From the cell containing the given text, extract its center point as [X, Y] coordinate. 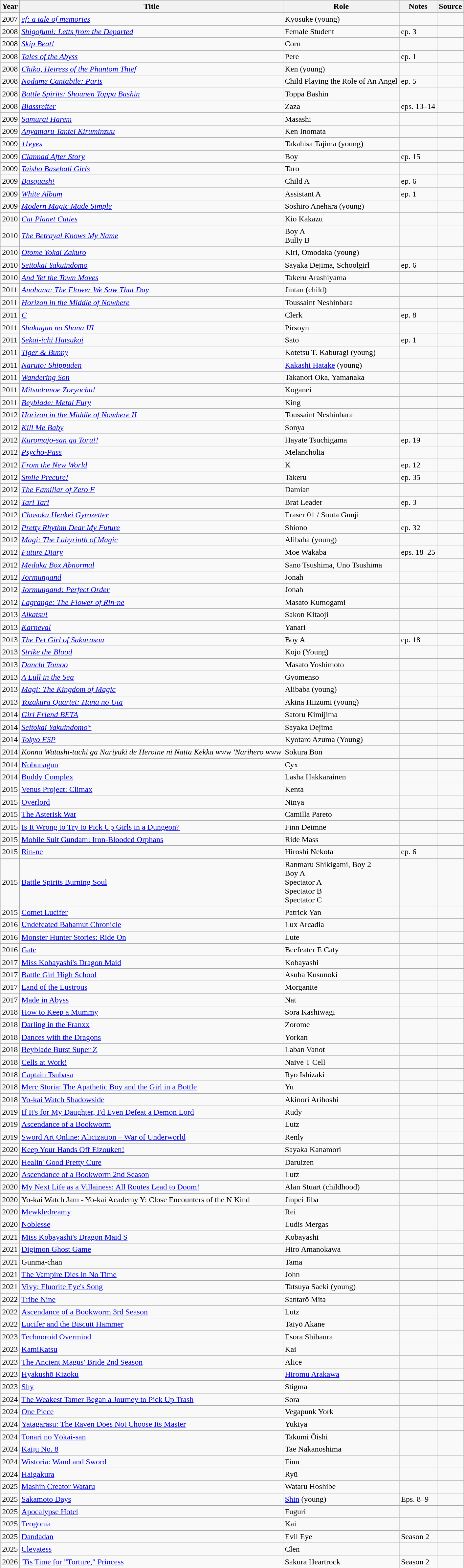
Lux Arcadia [341, 925]
Notes [418, 7]
Clevatess [151, 1549]
Apocalypse Hotel [151, 1512]
Pirsoyn [341, 327]
And Yet the Town Moves [151, 278]
Clerk [341, 315]
Strike the Blood [151, 652]
Digimon Ghost Game [151, 1249]
Gyomenso [341, 677]
Ascendance of a Bookworm [151, 1124]
Taisho Baseball Girls [151, 169]
Miss Kobayashi's Dragon Maid S [151, 1237]
From the New World [151, 465]
Ken Inomata [341, 131]
Vegapunk York [341, 1412]
The Vampire Dies in No Time [151, 1274]
Healin' Good Pretty Cure [151, 1162]
Zorome [341, 1025]
'Tis Time for "Torture," Princess [151, 1561]
Laban Vanot [341, 1050]
Source [451, 7]
Sword Art Online: Alicization – War of Underworld [151, 1137]
Mitsudomoe Zoryochu! [151, 390]
Pere [341, 56]
Masato Yoshimoto [341, 665]
Tae Nakanoshima [341, 1449]
King [341, 402]
Jintan (child) [341, 290]
Esora Shibaura [341, 1337]
Gate [151, 950]
Patrick Yan [341, 912]
Takumi Ōishi [341, 1437]
Koganei [341, 390]
Kyotaro Azuma (Young) [341, 739]
Masato Kumogami [341, 602]
Horizon in the Middle of Nowhere [151, 302]
Takeru [341, 477]
Corn [341, 44]
2007 [10, 19]
Kojo (Young) [341, 652]
Shigofumi: Letts from the Departed [151, 31]
Hiromu Arakawa [341, 1374]
ep. 8 [418, 315]
Captain Tsubasa [151, 1075]
Ranmaru Shikigami, Boy 2Boy ASpectator ASpectator BSpectator C [341, 882]
Ken (young) [341, 69]
Soshiro Anehara (young) [341, 206]
Child Playing the Role of An Angel [341, 81]
Camilla Pareto [341, 815]
Kuromajo-san ga Toru!! [151, 440]
The Asterisk War [151, 815]
Dandadan [151, 1537]
Lucifer and the Biscuit Hammer [151, 1324]
Clen [341, 1549]
Horizon in the Middle of Nowhere II [151, 415]
Kyosuke (young) [341, 19]
Alice [341, 1362]
Miss Kobayashi's Dragon Maid [151, 962]
Title [151, 7]
Daruizen [341, 1162]
Magi: The Labyrinth of Magic [151, 540]
John [341, 1274]
Taro [341, 169]
eps. 13–14 [418, 106]
Sayaka Kanamori [341, 1149]
Sora Kashiwagi [341, 1012]
Is It Wrong to Try to Pick Up Girls in a Dungeon? [151, 827]
Magi: The Kingdom of Magic [151, 690]
Shiono [341, 527]
Shin (young) [341, 1499]
Comet Lucifer [151, 912]
Brat Leader [341, 502]
Battle Spirits: Shounen Toppa Bashin [151, 94]
11eyes [151, 144]
Modern Magic Made Simple [151, 206]
Undefeated Bahamut Chronicle [151, 925]
Seitokai Yakuindomo* [151, 727]
Mashin Creator Wataru [151, 1487]
Takeru Arashiyama [341, 278]
Dances with the Dragons [151, 1037]
C [151, 315]
Rei [341, 1212]
Nobunagun [151, 765]
Shy [151, 1387]
Blassreiter [151, 106]
ep. 5 [418, 81]
Beefeater E Caty [341, 950]
ep. 19 [418, 440]
Merc Storia: The Apathetic Boy and the Girl in a Bottle [151, 1087]
Melancholia [341, 452]
Ryū [341, 1474]
Damian [341, 490]
Chosoku Henkei Gyrozetter [151, 515]
Ascendance of a Bookworm 2nd Season [151, 1174]
Cells at Work! [151, 1062]
Lute [341, 937]
Anohana: The Flower We Saw That Day [151, 290]
Battle Spirits Burning Soul [151, 882]
The Familiar of Zero F [151, 490]
Tonari no Yōkai-san [151, 1437]
Chiko, Heiress of the Phantom Thief [151, 69]
Seitokai Yakuindomo [151, 265]
Sakon Kitaoji [341, 615]
ep. 32 [418, 527]
Fuguri [341, 1512]
Gunma-chan [151, 1262]
Asuha Kusunoki [341, 975]
Made in Abyss [151, 1000]
Sokura Bon [341, 752]
Basquash! [151, 181]
Alan Stuart (childhood) [341, 1187]
Satoru Kimijima [341, 714]
Kenta [341, 790]
Tales of the Abyss [151, 56]
Tari Tari [151, 502]
Yukiya [341, 1424]
Toppa Bashin [341, 94]
Land of the Lustrous [151, 987]
A Lull in the Sea [151, 677]
Nat [341, 1000]
Naruto: Shippuden [151, 365]
Tribe Nine [151, 1299]
Female Student [341, 31]
Wataru Hoshibe [341, 1487]
The Weakest Tamer Began a Journey to Pick Up Trash [151, 1399]
Ascendance of a Bookworm 3rd Season [151, 1312]
Anyamaru Tantei Kiruminzuu [151, 131]
Psycho-Pass [151, 452]
Sato [341, 340]
Zaza [341, 106]
Wistoria: Wand and Sword [151, 1462]
Hiroshi Nekota [341, 852]
Keep Your Hands Off Eizouken! [151, 1149]
ep. 15 [418, 156]
ef: a tale of memories [151, 19]
Lagrange: The Flower of Rin-ne [151, 602]
Samurai Harem [151, 119]
Lasha Hakkarainen [341, 777]
The Pet Girl of Sakurasou [151, 640]
Wandering Son [151, 378]
Assistant A [341, 194]
Teogonia [151, 1524]
The Betrayal Knows My Name [151, 236]
KamiKatsu [151, 1349]
Akinori Arihoshi [341, 1100]
Skip Beat! [151, 44]
Sayaka Dejima [341, 727]
Ludis Mergas [341, 1225]
Beyblade Burst Super Z [151, 1050]
Hyakushō Kizoku [151, 1374]
Morganite [341, 987]
Masashi [341, 119]
Sonya [341, 427]
Boy ABully B [341, 236]
Yo-kai Watch Jam - Yo-kai Academy Y: Close Encounters of the N Kind [151, 1200]
Yo-kai Watch Shadowside [151, 1100]
If It's for My Daughter, I'd Even Defeat a Demon Lord [151, 1112]
Vivy: Fluorite Eye's Song [151, 1287]
Nodame Cantabile: Paris [151, 81]
Finn Deimne [341, 827]
Yorkan [341, 1037]
Takanori Oka, Yamanaka [341, 378]
ep. 12 [418, 465]
How to Keep a Mummy [151, 1012]
Yanari [341, 627]
Rudy [341, 1112]
Akina Hiizumi (young) [341, 702]
2026 [10, 1561]
Battle Girl High School [151, 975]
Cyx [341, 765]
Ride Mass [341, 839]
Moe Wakaba [341, 552]
Rin-ne [151, 852]
Sano Tsushima, Uno Tsushima [341, 565]
Kotetsu T. Kaburagi (young) [341, 352]
Future Diary [151, 552]
Medaka Box Abnormal [151, 565]
Konna Watashi-tachi ga Nariyuki de Heroine ni Natta Kekka www 'Narihero www [151, 752]
Haigakura [151, 1474]
Karneval [151, 627]
Tokyo ESP [151, 739]
Hayate Tsuchigama [341, 440]
Yatagarasu: The Raven Does Not Choose Its Master [151, 1424]
Eps. 8–9 [418, 1499]
Santarō Mita [341, 1299]
Darling in the Franxx [151, 1025]
Smile Precure! [151, 477]
Ninya [341, 802]
Danchi Tomoo [151, 665]
Sakura Heartrock [341, 1561]
ep. 35 [418, 477]
Buddy Complex [151, 777]
Kio Kakazu [341, 219]
Evil Eye [341, 1537]
Tama [341, 1262]
Girl Friend BETA [151, 714]
Boy [341, 156]
Sakamoto Days [151, 1499]
My Next Life as a Villainess: All Routes Lead to Doom! [151, 1187]
Tiger & Bunny [151, 352]
Aikatsu! [151, 615]
Stigma [341, 1387]
Kill Me Baby [151, 427]
The Ancient Magus' Bride 2nd Season [151, 1362]
Technoroid Overmind [151, 1337]
Cat Planet Cuties [151, 219]
Sayaka Dejima, Schoolgirl [341, 265]
Jinpei Jiba [341, 1200]
Eraser 01 / Souta Gunji [341, 515]
Jormungand: Perfect Order [151, 590]
K [341, 465]
Yozakura Quartet: Hana no Uta [151, 702]
Monster Hunter Stories: Ride On [151, 937]
eps. 18–25 [418, 552]
Venus Project: Climax [151, 790]
Renly [341, 1137]
One Piece [151, 1412]
Overlord [151, 802]
Naive T Cell [341, 1062]
Beyblade: Metal Fury [151, 402]
Shakugan no Shana III [151, 327]
Role [341, 7]
Finn [341, 1462]
Jormungand [151, 577]
Otome Yokai Zakuro [151, 253]
Boy A [341, 640]
Kiri, Omodaka (young) [341, 253]
ep. 18 [418, 640]
Kakashi Hatake (young) [341, 365]
Takahisa Tajima (young) [341, 144]
Mobile Suit Gundam: Iron-Blooded Orphans [151, 839]
Kaiju No. 8 [151, 1449]
Hiro Amanokawa [341, 1249]
Ryo Ishizaki [341, 1075]
Mewkledreamy [151, 1212]
Clannad After Story [151, 156]
Sora [341, 1399]
Noblesse [151, 1225]
Taiyō Akane [341, 1324]
Child A [341, 181]
Sekai-ichi Hatsukoi [151, 340]
White Album [151, 194]
Tatsuya Saeki (young) [341, 1287]
Pretty Rhythm Dear My Future [151, 527]
Yu [341, 1087]
Year [10, 7]
